Scan for the cell matching the given text and deliver its [x, y] coordinate at center. 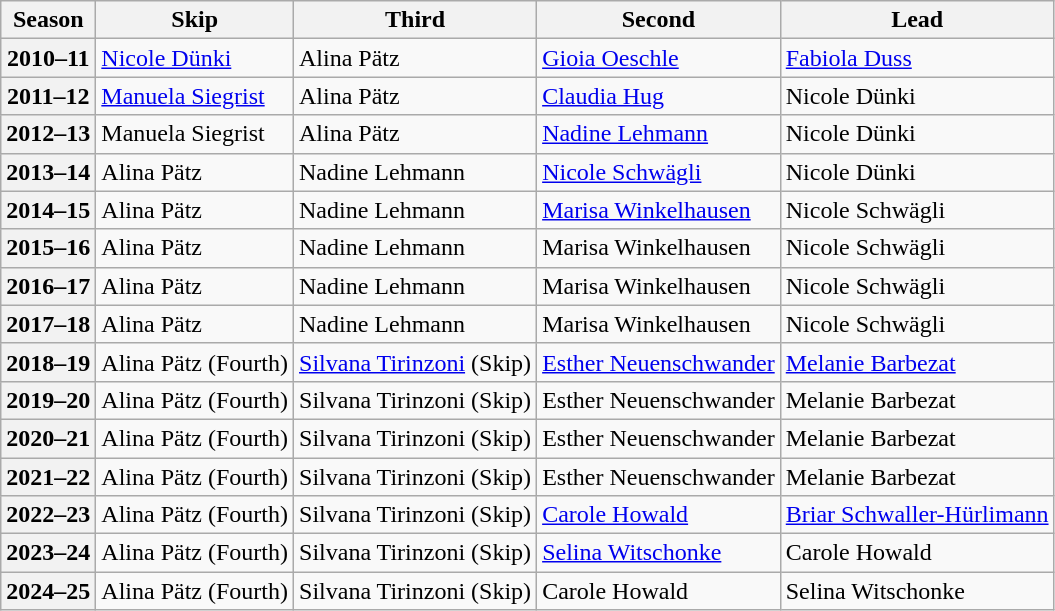
2013–14 [48, 172]
2011–12 [48, 96]
Third [416, 20]
Fabiola Duss [917, 58]
2014–15 [48, 210]
2019–20 [48, 400]
2017–18 [48, 324]
2022–23 [48, 515]
2010–11 [48, 58]
2015–16 [48, 248]
2018–19 [48, 362]
Second [659, 20]
Lead [917, 20]
Season [48, 20]
2023–24 [48, 553]
Claudia Hug [659, 96]
2020–21 [48, 438]
Briar Schwaller-Hürlimann [917, 515]
Skip [195, 20]
Gioia Oeschle [659, 58]
2021–22 [48, 477]
2016–17 [48, 286]
2012–13 [48, 134]
2024–25 [48, 591]
